Detect which cell encompasses the target text, then output its [X, Y] center coordinate. 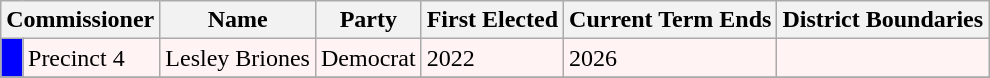
Commissioner [80, 20]
Precinct 4 [90, 58]
District Boundaries [883, 20]
Democrat [368, 58]
First Elected [492, 20]
Party [368, 20]
Current Term Ends [670, 20]
2022 [492, 58]
Lesley Briones [238, 58]
Name [238, 20]
2026 [670, 58]
